Locate the cell with the specified text and output its (X, Y) center coordinate. 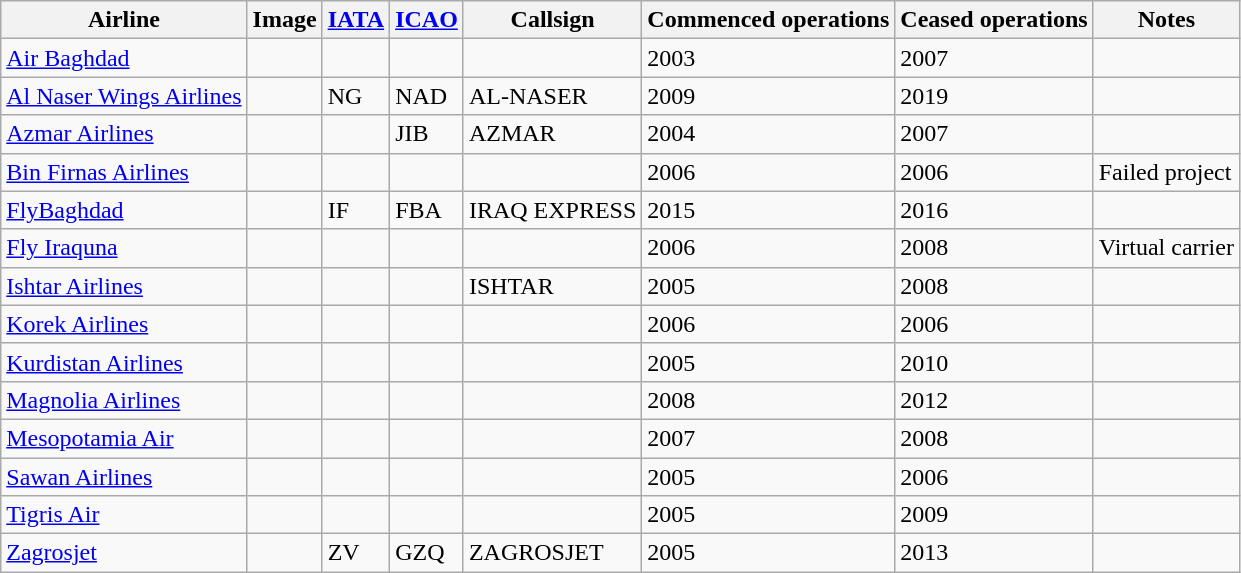
Virtual carrier (1166, 248)
IATA (356, 20)
Airline (124, 20)
2019 (994, 96)
Kurdistan Airlines (124, 362)
FlyBaghdad (124, 210)
Sawan Airlines (124, 477)
2010 (994, 362)
Tigris Air (124, 515)
ZV (356, 553)
JIB (427, 134)
ISHTAR (552, 286)
Notes (1166, 20)
Fly Iraquna (124, 248)
Air Baghdad (124, 58)
IF (356, 210)
Zagrosjet (124, 553)
NG (356, 96)
Image (284, 20)
GZQ (427, 553)
2004 (768, 134)
Ishtar Airlines (124, 286)
AZMAR (552, 134)
Korek Airlines (124, 324)
Callsign (552, 20)
NAD (427, 96)
Ceased operations (994, 20)
Magnolia Airlines (124, 400)
FBA (427, 210)
ZAGROSJET (552, 553)
2015 (768, 210)
ICAO (427, 20)
2013 (994, 553)
Commenced operations (768, 20)
Al Naser Wings Airlines (124, 96)
2003 (768, 58)
IRAQ EXPRESS (552, 210)
2012 (994, 400)
Bin Firnas Airlines (124, 172)
2016 (994, 210)
Failed project (1166, 172)
AL-NASER (552, 96)
Mesopotamia Air (124, 438)
Azmar Airlines (124, 134)
